Find where the given text appears and provide that cell's center as (X, Y) coordinate. 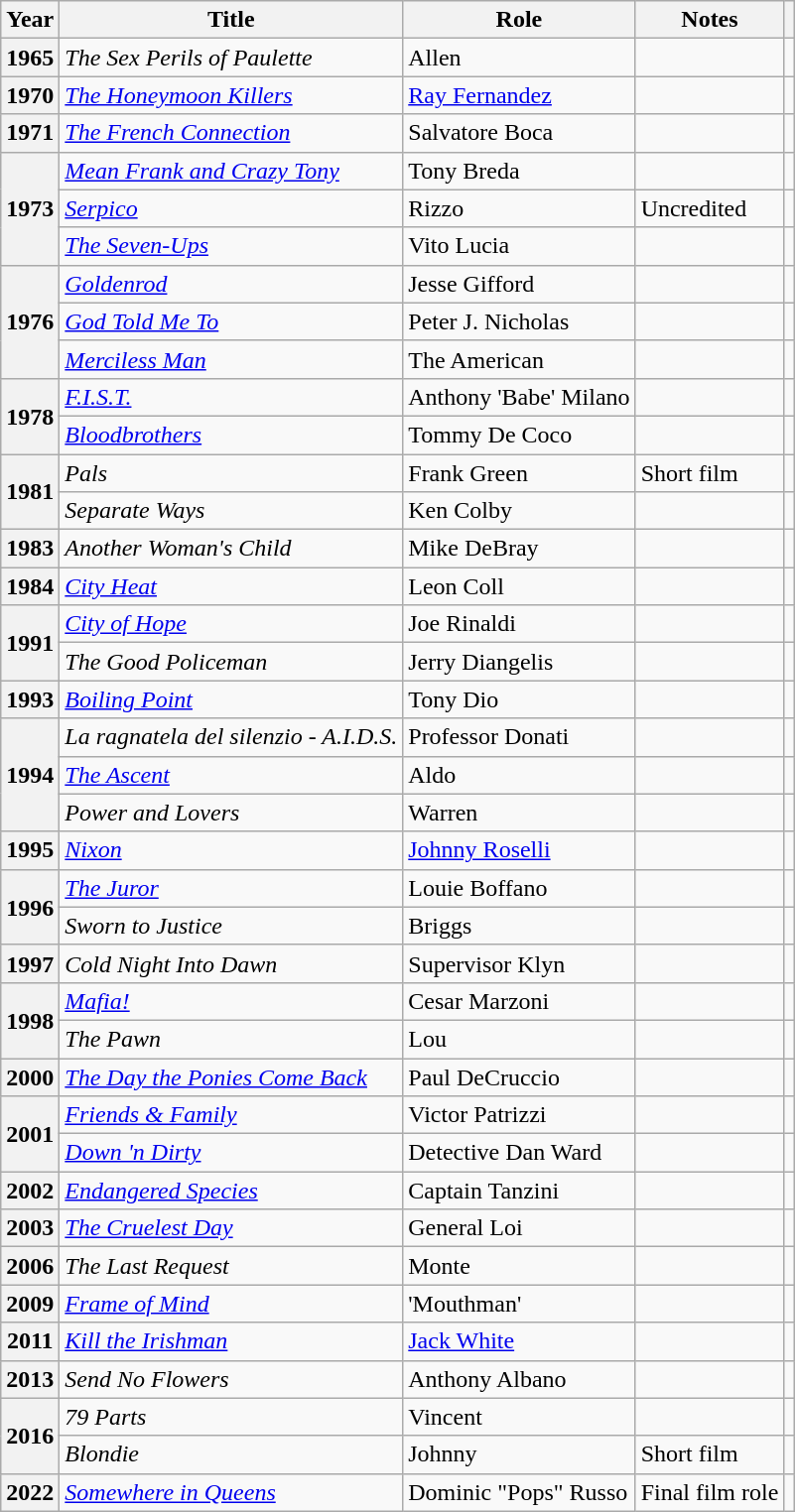
Mean Frank and Crazy Tony (231, 171)
Briggs (519, 926)
Jesse Gifford (519, 284)
Professor Donati (519, 737)
2013 (30, 1379)
'Mouthman' (519, 1304)
2002 (30, 1191)
Anthony Albano (519, 1379)
Warren (519, 813)
Mike DeBray (519, 549)
La ragnatela del silenzio - A.I.D.S. (231, 737)
Monte (519, 1266)
1976 (30, 321)
2001 (30, 1134)
Supervisor Klyn (519, 963)
Year (30, 20)
2016 (30, 1436)
The American (519, 359)
Somewhere in Queens (231, 1492)
2022 (30, 1492)
1997 (30, 963)
Separate Ways (231, 511)
Pals (231, 473)
Friends & Family (231, 1115)
The Good Policeman (231, 662)
Victor Patrizzi (519, 1115)
Kill the Irishman (231, 1341)
The Ascent (231, 775)
The Pawn (231, 1039)
Serpico (231, 208)
God Told Me To (231, 321)
The Sex Perils of Paulette (231, 58)
Down 'n Dirty (231, 1153)
Vincent (519, 1417)
Send No Flowers (231, 1379)
Aldo (519, 775)
Endangered Species (231, 1191)
General Loi (519, 1228)
Tony Dio (519, 699)
1965 (30, 58)
The Honeymoon Killers (231, 95)
Captain Tanzini (519, 1191)
Leon Coll (519, 586)
The Juror (231, 888)
Uncredited (710, 208)
Frank Green (519, 473)
Louie Boffano (519, 888)
Paul DeCruccio (519, 1076)
City Heat (231, 586)
1973 (30, 208)
Cesar Marzoni (519, 1001)
The French Connection (231, 133)
Vito Lucia (519, 246)
F.I.S.T. (231, 397)
Ken Colby (519, 511)
Boiling Point (231, 699)
1978 (30, 416)
Final film role (710, 1492)
1991 (30, 643)
Role (519, 20)
2009 (30, 1304)
Cold Night Into Dawn (231, 963)
2006 (30, 1266)
2011 (30, 1341)
Another Woman's Child (231, 549)
Frame of Mind (231, 1304)
The Day the Ponies Come Back (231, 1076)
Jerry Diangelis (519, 662)
Johnny Roselli (519, 850)
Blondie (231, 1454)
Merciless Man (231, 359)
Tony Breda (519, 171)
1998 (30, 1020)
1970 (30, 95)
Tommy De Coco (519, 435)
Mafia! (231, 1001)
Detective Dan Ward (519, 1153)
The Last Request (231, 1266)
Joe Rinaldi (519, 624)
1983 (30, 549)
1984 (30, 586)
2003 (30, 1228)
1994 (30, 775)
Nixon (231, 850)
1995 (30, 850)
1996 (30, 907)
Peter J. Nicholas (519, 321)
Jack White (519, 1341)
Title (231, 20)
City of Hope (231, 624)
Ray Fernandez (519, 95)
Goldenrod (231, 284)
Bloodbrothers (231, 435)
Salvatore Boca (519, 133)
Notes (710, 20)
Rizzo (519, 208)
The Seven-Ups (231, 246)
Lou (519, 1039)
Anthony 'Babe' Milano (519, 397)
79 Parts (231, 1417)
Sworn to Justice (231, 926)
Dominic "Pops" Russo (519, 1492)
1993 (30, 699)
2000 (30, 1076)
The Cruelest Day (231, 1228)
1981 (30, 492)
Power and Lovers (231, 813)
Allen (519, 58)
Johnny (519, 1454)
1971 (30, 133)
